For the text-containing cell, return its midpoint in (x, y) coordinate format. 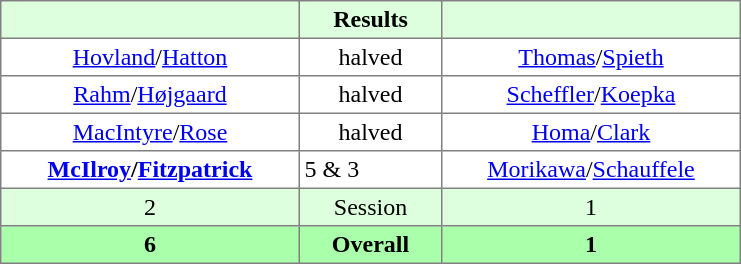
Thomas/Spieth (591, 57)
6 (150, 245)
Scheffler/Koepka (591, 95)
McIlroy/Fitzpatrick (150, 170)
Homa/Clark (591, 132)
Hovland/Hatton (150, 57)
Results (370, 20)
2 (150, 207)
Rahm/Højgaard (150, 95)
Morikawa/Schauffele (591, 170)
MacIntyre/Rose (150, 132)
Session (370, 207)
5 & 3 (370, 170)
Overall (370, 245)
